For the text-containing cell, return its midpoint in [X, Y] coordinate format. 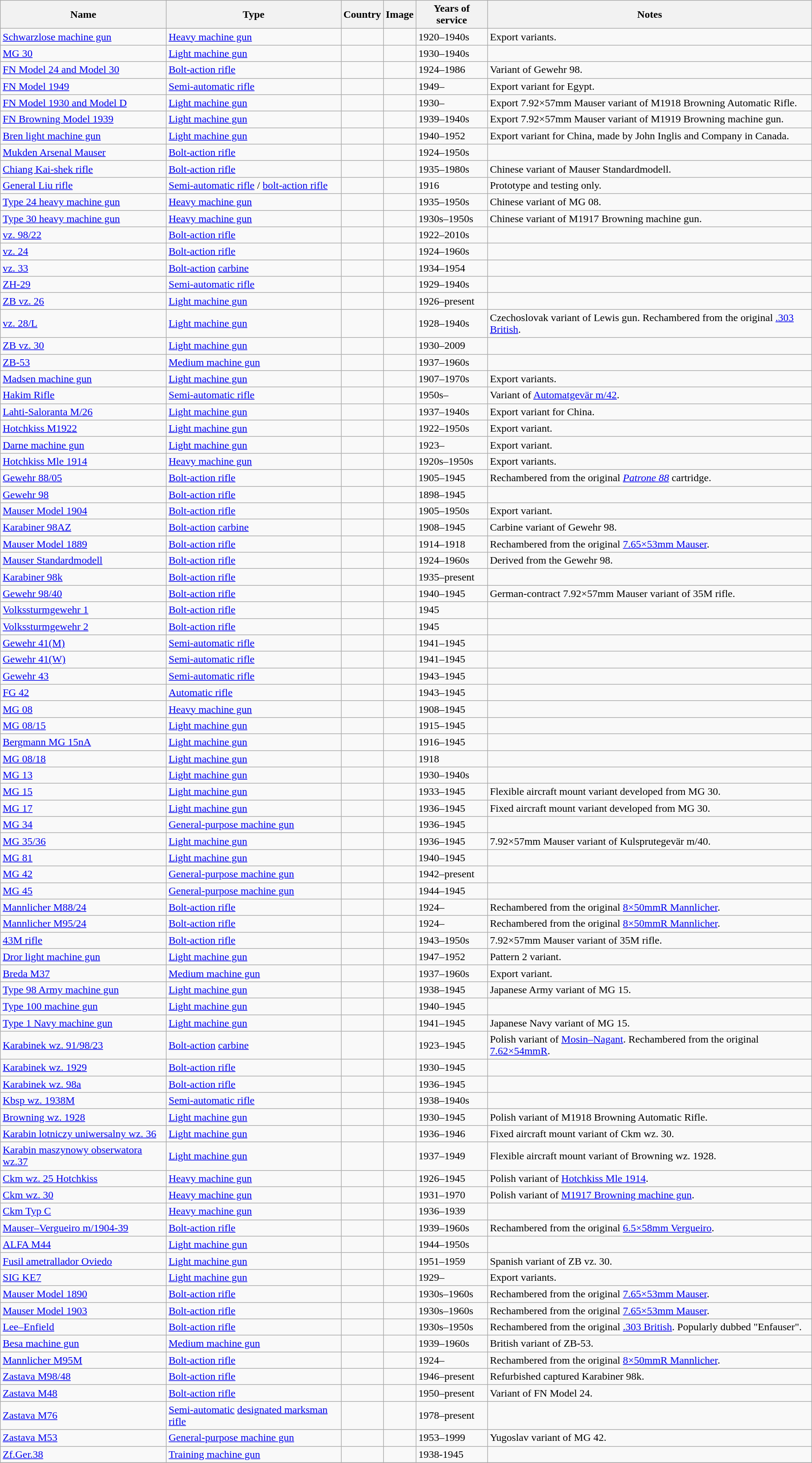
Export variant for Egypt. [650, 86]
Image [400, 15]
1916–1945 [452, 742]
Karabinek wz. 98a [83, 1084]
MG 08/15 [83, 725]
Pattern 2 variant. [650, 957]
Mukden Arsenal Mauser [83, 152]
1978–present [452, 1415]
Variant of Automatgevär m/42. [650, 395]
1935–1980s [452, 169]
Semi-automatic rifle / bolt-action rifle [253, 185]
vz. 33 [83, 268]
Besa machine gun [83, 1344]
Bren light machine gun [83, 136]
1933–1945 [452, 792]
1939–1940s [452, 119]
Chinese variant of MG 08. [650, 202]
1947–1952 [452, 957]
Volkssturmgewehr 2 [83, 627]
Polish variant of Hotchkiss Mle 1914. [650, 1178]
Fixed aircraft mount variant of Ckm wz. 30. [650, 1134]
1924–1950s [452, 152]
Gewehr 41(W) [83, 659]
1938-1945 [452, 1454]
Spanish variant of ZB vz. 30. [650, 1261]
MG 42 [83, 874]
FN Model 1930 and Model D [83, 103]
Kbsp wz. 1938M [83, 1101]
MG 34 [83, 825]
Years of service [452, 15]
MG 35/36 [83, 841]
Fusil ametrallador Oviedo [83, 1261]
Hotchkiss M1922 [83, 428]
Karabinek wz. 91/98/23 [83, 1046]
1922–1950s [452, 428]
Rechambered from the original .303 British. Popularly dubbed "Enfauser". [650, 1327]
General Liu rifle [83, 185]
Dror light machine gun [83, 957]
vz. 28/L [83, 324]
Zf.Ger.38 [83, 1454]
Flexible aircraft mount variant developed from MG 30. [650, 792]
MG 17 [83, 808]
Gewehr 88/05 [83, 478]
Derived from the Gewehr 98. [650, 561]
Volkssturmgewehr 1 [83, 610]
Mauser Model 1903 [83, 1311]
Type [253, 15]
Carbine variant of Gewehr 98. [650, 528]
Chinese variant of M1917 Browning machine gun. [650, 218]
1950–present [452, 1393]
FN Browning Model 1939 [83, 119]
Gewehr 43 [83, 676]
Prototype and testing only. [650, 185]
Karabiner 98k [83, 577]
Mauser–Vergueiro m/1904-39 [83, 1228]
1938–1945 [452, 990]
1953–1999 [452, 1438]
1950s– [452, 395]
1946–present [452, 1377]
1931–1970 [452, 1195]
Fixed aircraft mount variant developed from MG 30. [650, 808]
ZB vz. 26 [83, 301]
1937–1949 [452, 1156]
Export variant for China, made by John Inglis and Company in Canada. [650, 136]
Type 30 heavy machine gun [83, 218]
MG 13 [83, 775]
Export 7.92×57mm Mauser variant of M1918 Browning Automatic Rifle. [650, 103]
Chiang Kai-shek rifle [83, 169]
1915–1945 [452, 725]
FN Model 1949 [83, 86]
Refurbished captured Karabiner 98k. [650, 1377]
1898–1945 [452, 494]
German-contract 7.92×57mm Mauser variant of 35M rifle. [650, 594]
1930–2009 [452, 346]
Hotchkiss Mle 1914 [83, 461]
1940–1952 [452, 136]
1943–1950s [452, 940]
Madsen machine gun [83, 379]
Rechambered from the original 6.5×58mm Vergueiro. [650, 1228]
43M rifle [83, 940]
1936–1946 [452, 1134]
Yugoslav variant of MG 42. [650, 1438]
Czechoslovak variant of Lewis gun. Rechambered from the original .303 British. [650, 324]
Gewehr 41(M) [83, 643]
Variant of Gewehr 98. [650, 70]
Semi-automatic designated marksman rifle [253, 1415]
ALFA M44 [83, 1244]
Darne machine gun [83, 445]
Country [362, 15]
Type 24 heavy machine gun [83, 202]
Mannlicher M95/24 [83, 924]
Ckm wz. 30 [83, 1195]
1944–1945 [452, 891]
MG 30 [83, 53]
1930– [452, 103]
Export variant for China. [650, 412]
1905–1950s [452, 511]
Mauser Standardmodell [83, 561]
Browning wz. 1928 [83, 1117]
1926–1945 [452, 1178]
1935–1950s [452, 202]
1942–present [452, 874]
1923–1945 [452, 1046]
Gewehr 98 [83, 494]
1935–present [452, 577]
MG 08 [83, 709]
Type 98 Army machine gun [83, 990]
Mauser Model 1904 [83, 511]
Zastava M48 [83, 1393]
Training machine gun [253, 1454]
1905–1945 [452, 478]
Japanese Army variant of MG 15. [650, 990]
1951–1959 [452, 1261]
Zastava M98/48 [83, 1377]
1936–1939 [452, 1211]
vz. 98/22 [83, 235]
Polish variant of M1917 Browning machine gun. [650, 1195]
1922–2010s [452, 235]
7.92×57mm Mauser variant of Kulsprutegevär m/40. [650, 841]
MG 81 [83, 858]
1928–1940s [452, 324]
Karabin maszynowy obserwatora wz.37 [83, 1156]
Polish variant of Mosin–Nagant. Rechambered from the original 7.62×54mmR. [650, 1046]
MG 45 [83, 891]
Type 1 Navy machine gun [83, 1023]
Notes [650, 15]
vz. 24 [83, 252]
Lahti-Saloranta M/26 [83, 412]
Lee–Enfield [83, 1327]
Flexible aircraft mount variant of Browning wz. 1928. [650, 1156]
1920–1940s [452, 37]
Karabiner 98AZ [83, 528]
Mauser Model 1890 [83, 1294]
Automatic rifle [253, 692]
1923– [452, 445]
1916 [452, 185]
Chinese variant of Mauser Standardmodell. [650, 169]
1944–1950s [452, 1244]
Zastava M76 [83, 1415]
1934–1954 [452, 268]
ZH-29 [83, 285]
Zastava M53 [83, 1438]
Hakim Rifle [83, 395]
Ckm Typ C [83, 1211]
1907–1970s [452, 379]
Ckm wz. 25 Hotchkiss [83, 1178]
Japanese Navy variant of MG 15. [650, 1023]
1949– [452, 86]
Gewehr 98/40 [83, 594]
Rechambered from the original Patrone 88 cartridge. [650, 478]
MG 08/18 [83, 759]
Karabinek wz. 1929 [83, 1068]
1929–1940s [452, 285]
Name [83, 15]
1937–1940s [452, 412]
FN Model 24 and Model 30 [83, 70]
Schwarzlose machine gun [83, 37]
Mannlicher M95M [83, 1360]
1924–1986 [452, 70]
7.92×57mm Mauser variant of 35M rifle. [650, 940]
Bergmann MG 15nA [83, 742]
1918 [452, 759]
MG 15 [83, 792]
1938–1940s [452, 1101]
Breda M37 [83, 973]
SIG KE7 [83, 1277]
1914–1918 [452, 544]
Karabin lotniczy uniwersalny wz. 36 [83, 1134]
1926–present [452, 301]
Type 100 machine gun [83, 1006]
Export 7.92×57mm Mauser variant of M1919 Browning machine gun. [650, 119]
British variant of ZB-53. [650, 1344]
Variant of FN Model 24. [650, 1393]
FG 42 [83, 692]
Polish variant of M1918 Browning Automatic Rifle. [650, 1117]
1920s–1950s [452, 461]
Mauser Model 1889 [83, 544]
ZB vz. 30 [83, 346]
Mannlicher M88/24 [83, 907]
1929– [452, 1277]
ZB-53 [83, 362]
